Detect which cell encompasses the target text, then output its (x, y) center coordinate. 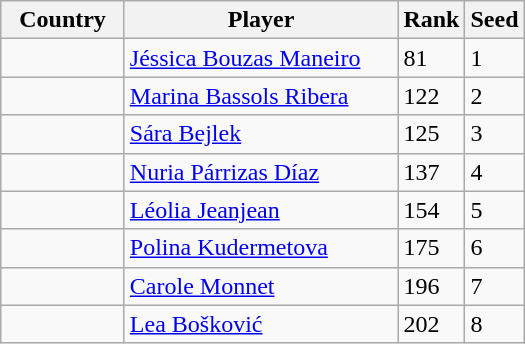
154 (432, 210)
Player (261, 20)
Polina Kudermetova (261, 248)
Rank (432, 20)
175 (432, 248)
81 (432, 58)
122 (432, 96)
4 (494, 172)
Lea Bošković (261, 324)
5 (494, 210)
3 (494, 134)
Marina Bassols Ribera (261, 96)
Nuria Párrizas Díaz (261, 172)
1 (494, 58)
196 (432, 286)
Léolia Jeanjean (261, 210)
6 (494, 248)
8 (494, 324)
125 (432, 134)
2 (494, 96)
202 (432, 324)
Seed (494, 20)
Jéssica Bouzas Maneiro (261, 58)
Carole Monnet (261, 286)
Sára Bejlek (261, 134)
7 (494, 286)
137 (432, 172)
Country (63, 20)
